Return [X, Y] of the center of cell containing provided text 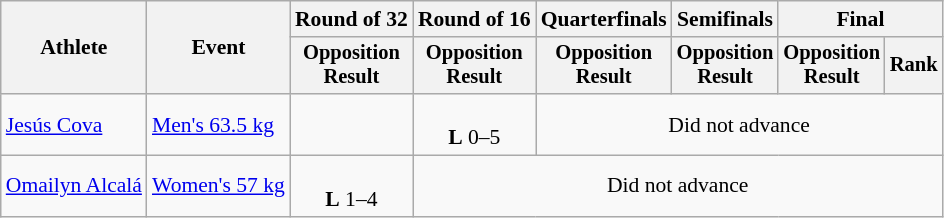
Rank [914, 66]
Athlete [74, 48]
L 0–5 [474, 124]
Omailyn Alcalá [74, 186]
Round of 16 [474, 19]
Event [218, 48]
Semifinals [726, 19]
Men's 63.5 kg [218, 124]
L 1–4 [352, 186]
Jesús Cova [74, 124]
Round of 32 [352, 19]
Quarterfinals [604, 19]
Women's 57 kg [218, 186]
Final [860, 19]
